For the text-containing cell, return its midpoint in (x, y) coordinate format. 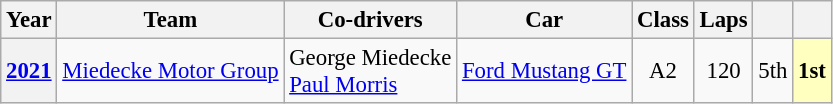
120 (724, 72)
5th (773, 72)
Car (544, 20)
Co-drivers (370, 20)
Year (29, 20)
George Miedecke Paul Morris (370, 72)
Miedecke Motor Group (170, 72)
Class (664, 20)
2021 (29, 72)
A2 (664, 72)
1st (812, 72)
Ford Mustang GT (544, 72)
Laps (724, 20)
Team (170, 20)
